Detect which cell encompasses the target text, then output its [x, y] center coordinate. 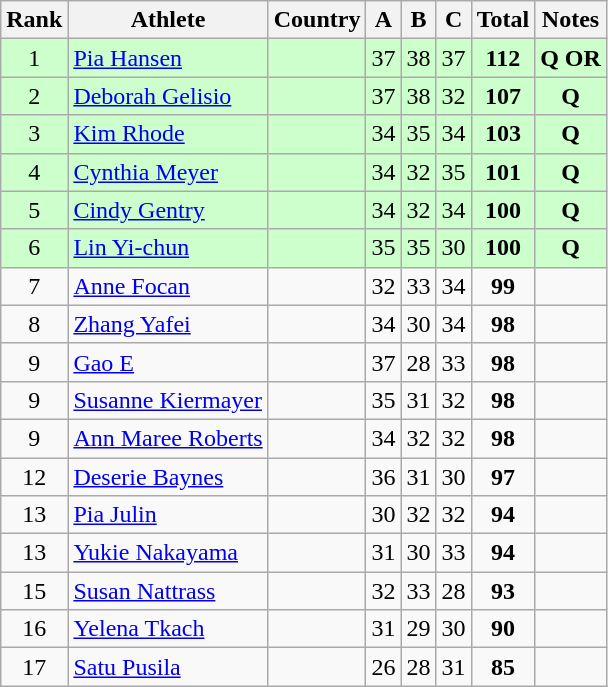
90 [503, 629]
Anne Focan [168, 286]
Total [503, 20]
107 [503, 96]
16 [34, 629]
29 [418, 629]
101 [503, 172]
Zhang Yafei [168, 324]
3 [34, 134]
Deborah Gelisio [168, 96]
36 [384, 477]
7 [34, 286]
Pia Julin [168, 515]
Rank [34, 20]
112 [503, 58]
103 [503, 134]
15 [34, 591]
5 [34, 210]
12 [34, 477]
17 [34, 667]
Kim Rhode [168, 134]
Notes [571, 20]
Gao E [168, 362]
Susanne Kiermayer [168, 400]
Athlete [168, 20]
4 [34, 172]
Yelena Tkach [168, 629]
Yukie Nakayama [168, 553]
Q OR [571, 58]
Susan Nattrass [168, 591]
8 [34, 324]
85 [503, 667]
Satu Pusila [168, 667]
2 [34, 96]
97 [503, 477]
99 [503, 286]
Lin Yi-chun [168, 248]
Ann Maree Roberts [168, 438]
Pia Hansen [168, 58]
1 [34, 58]
C [454, 20]
Cindy Gentry [168, 210]
Deserie Baynes [168, 477]
B [418, 20]
6 [34, 248]
A [384, 20]
Country [317, 20]
Cynthia Meyer [168, 172]
93 [503, 591]
26 [384, 667]
